Search for the cell housing the specified text and yield its (X, Y) center coordinate. 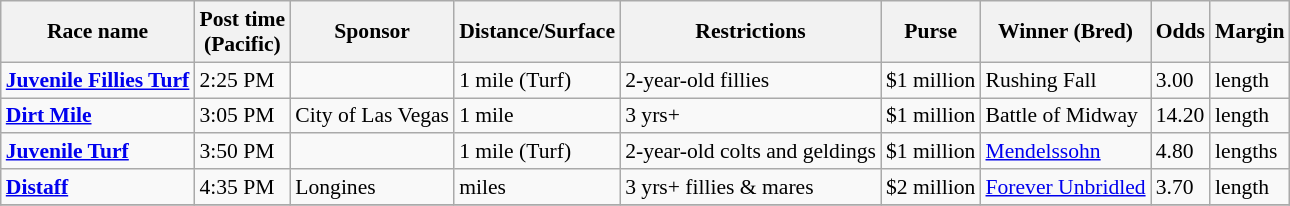
2-year-old fillies (750, 80)
14.20 (1180, 116)
miles (537, 187)
Purse (930, 32)
Rushing Fall (1065, 80)
Longines (372, 187)
Juvenile Turf (98, 152)
Distance/Surface (537, 32)
Distaff (98, 187)
1 mile (537, 116)
Sponsor (372, 32)
4:35 PM (242, 187)
Post time (Pacific) (242, 32)
City of Las Vegas (372, 116)
3 yrs+ (750, 116)
4.80 (1180, 152)
Odds (1180, 32)
Race name (98, 32)
Forever Unbridled (1065, 187)
3:50 PM (242, 152)
Battle of Midway (1065, 116)
Mendelssohn (1065, 152)
2:25 PM (242, 80)
$2 million (930, 187)
3:05 PM (242, 116)
Winner (Bred) (1065, 32)
Juvenile Fillies Turf (98, 80)
2-year-old colts and geldings (750, 152)
3.00 (1180, 80)
3.70 (1180, 187)
Dirt Mile (98, 116)
3 yrs+ fillies & mares (750, 187)
lengths (1250, 152)
Margin (1250, 32)
Restrictions (750, 32)
